Find where the given text appears and provide that cell's center as [X, Y] coordinate. 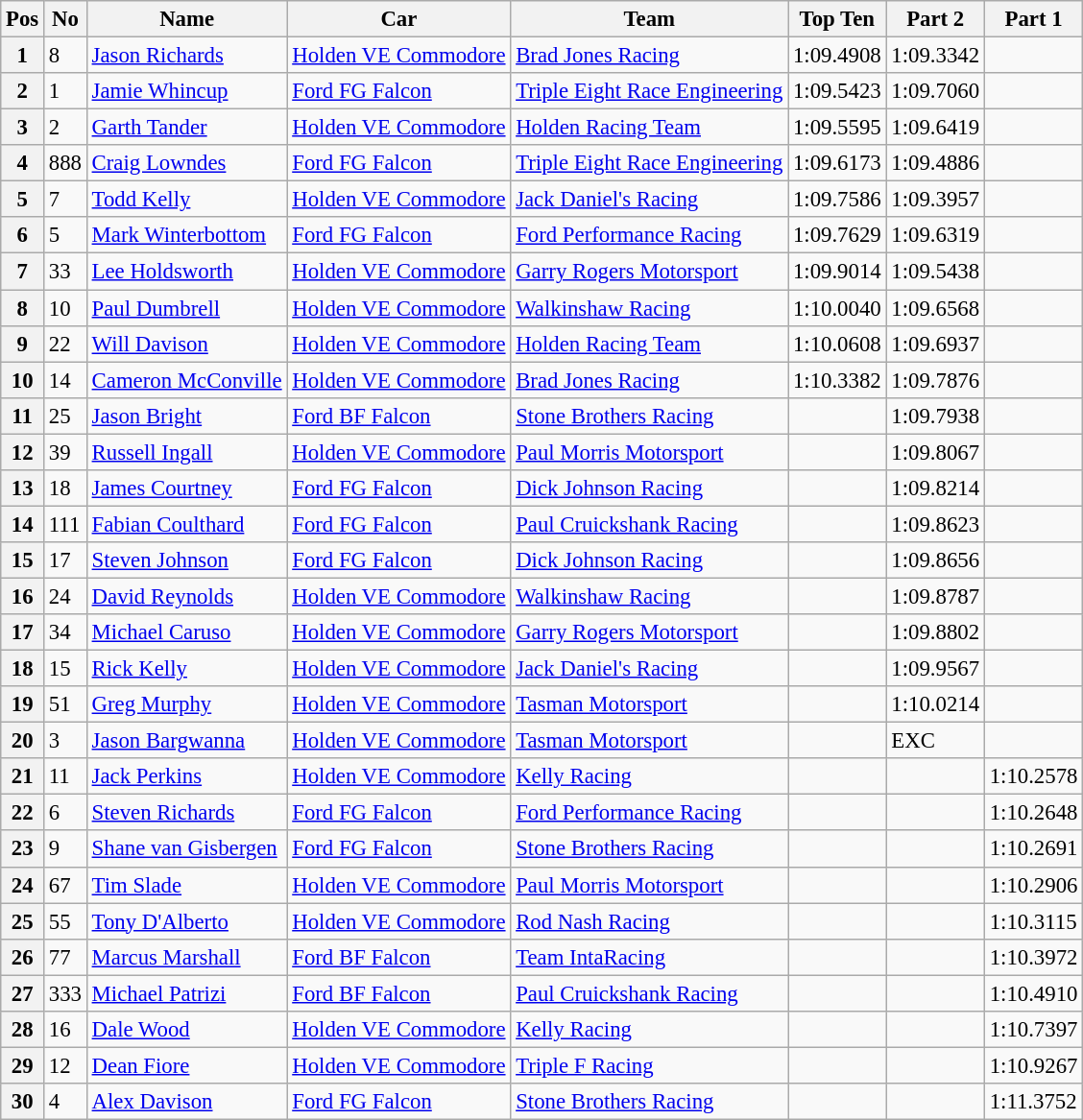
Jason Richards [186, 56]
67 [65, 885]
1:10.7397 [1033, 1030]
20 [23, 741]
1:10.0214 [935, 704]
Team IntaRacing [649, 957]
1:09.9567 [935, 669]
1:09.3957 [935, 200]
Name [186, 19]
888 [65, 163]
111 [65, 524]
Tim Slade [186, 885]
Greg Murphy [186, 704]
Top Ten [837, 19]
Steven Richards [186, 813]
1:09.6319 [935, 235]
Paul Dumbrell [186, 308]
23 [23, 849]
Garth Tander [186, 128]
1:09.6419 [935, 128]
1:09.9014 [837, 272]
55 [65, 921]
1:10.0040 [837, 308]
Part 2 [935, 19]
1:09.5595 [837, 128]
1:09.8214 [935, 489]
Rick Kelly [186, 669]
Marcus Marshall [186, 957]
Fabian Coulthard [186, 524]
David Reynolds [186, 596]
Alex Davison [186, 1102]
1:10.9267 [1033, 1065]
1:09.6568 [935, 308]
Mark Winterbottom [186, 235]
1:09.8067 [935, 452]
Jason Bright [186, 416]
Rod Nash Racing [649, 921]
1:09.8656 [935, 560]
Michael Caruso [186, 632]
Car [399, 19]
Russell Ingall [186, 452]
Todd Kelly [186, 200]
Lee Holdsworth [186, 272]
Cameron McConville [186, 380]
77 [65, 957]
1:09.7876 [935, 380]
1:10.3382 [837, 380]
Will Davison [186, 344]
34 [65, 632]
Dale Wood [186, 1030]
1:10.2648 [1033, 813]
Tony D'Alberto [186, 921]
51 [65, 704]
30 [23, 1102]
1:09.5423 [837, 91]
1:09.8623 [935, 524]
21 [23, 776]
39 [65, 452]
Triple F Racing [649, 1065]
33 [65, 272]
1:09.4908 [837, 56]
1:09.4886 [935, 163]
Michael Patrizi [186, 993]
1:09.7586 [837, 200]
28 [23, 1030]
1:09.8802 [935, 632]
No [65, 19]
James Courtney [186, 489]
Jack Perkins [186, 776]
1:09.7060 [935, 91]
Part 1 [1033, 19]
26 [23, 957]
27 [23, 993]
1:09.3342 [935, 56]
1:10.3972 [1033, 957]
1:11.3752 [1033, 1102]
Dean Fiore [186, 1065]
13 [23, 489]
333 [65, 993]
Steven Johnson [186, 560]
19 [23, 704]
1:09.7938 [935, 416]
1:10.3115 [1033, 921]
Jason Bargwanna [186, 741]
Pos [23, 19]
Team [649, 19]
1:09.8787 [935, 596]
1:09.5438 [935, 272]
1:10.4910 [1033, 993]
1:09.6173 [837, 163]
1:10.2691 [1033, 849]
1:09.7629 [837, 235]
1:09.6937 [935, 344]
Jamie Whincup [186, 91]
Craig Lowndes [186, 163]
1:10.2906 [1033, 885]
1:10.0608 [837, 344]
EXC [935, 741]
1:10.2578 [1033, 776]
29 [23, 1065]
Shane van Gisbergen [186, 849]
